Provide the [X, Y] coordinate of the cell's center where the given text is located.  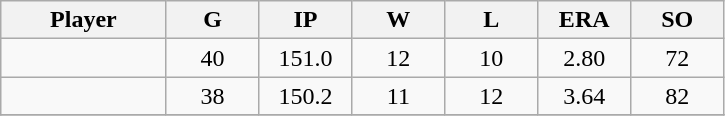
10 [492, 58]
40 [212, 58]
82 [678, 96]
38 [212, 96]
IP [306, 20]
72 [678, 58]
3.64 [584, 96]
150.2 [306, 96]
11 [398, 96]
Player [84, 20]
W [398, 20]
L [492, 20]
ERA [584, 20]
SO [678, 20]
G [212, 20]
151.0 [306, 58]
2.80 [584, 58]
